Provide the [x, y] coordinate of the cell's center where the given text is located.  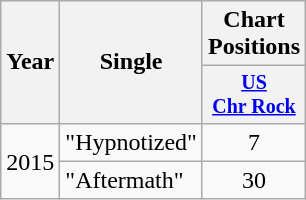
2015 [30, 161]
Single [132, 62]
Chart Positions [254, 34]
USChr Rock [254, 94]
"Hypnotized" [132, 142]
30 [254, 180]
"Aftermath" [132, 180]
7 [254, 142]
Year [30, 62]
